Determine the (x, y) coordinate at the center of the cell enclosing the given text.  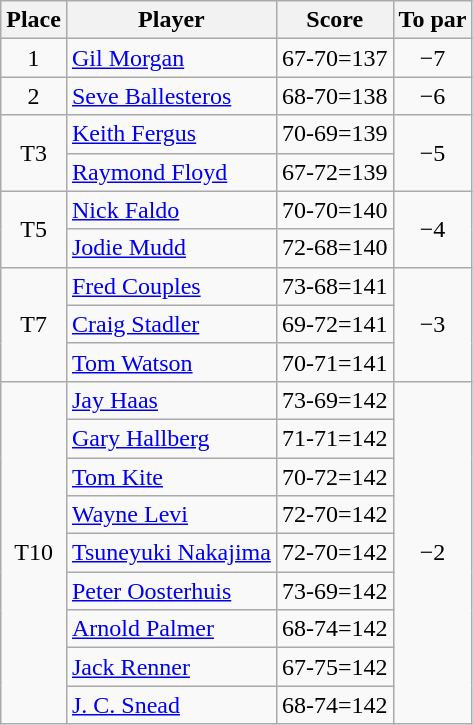
70-71=141 (334, 362)
Tom Kite (171, 477)
Gil Morgan (171, 58)
−4 (432, 229)
1 (34, 58)
Player (171, 20)
67-70=137 (334, 58)
Seve Ballesteros (171, 96)
69-72=141 (334, 324)
Peter Oosterhuis (171, 591)
Gary Hallberg (171, 438)
73-68=141 (334, 286)
To par (432, 20)
70-70=140 (334, 210)
67-72=139 (334, 172)
Jay Haas (171, 400)
Place (34, 20)
Wayne Levi (171, 515)
Tom Watson (171, 362)
Craig Stadler (171, 324)
−2 (432, 552)
Tsuneyuki Nakajima (171, 553)
Score (334, 20)
67-75=142 (334, 667)
Keith Fergus (171, 134)
70-72=142 (334, 477)
−3 (432, 324)
T5 (34, 229)
68-70=138 (334, 96)
T10 (34, 552)
72-68=140 (334, 248)
Nick Faldo (171, 210)
71-71=142 (334, 438)
Fred Couples (171, 286)
J. C. Snead (171, 705)
T7 (34, 324)
Raymond Floyd (171, 172)
−5 (432, 153)
Arnold Palmer (171, 629)
2 (34, 96)
70-69=139 (334, 134)
−6 (432, 96)
Jodie Mudd (171, 248)
Jack Renner (171, 667)
−7 (432, 58)
T3 (34, 153)
